Return (x, y) of the center of cell containing provided text 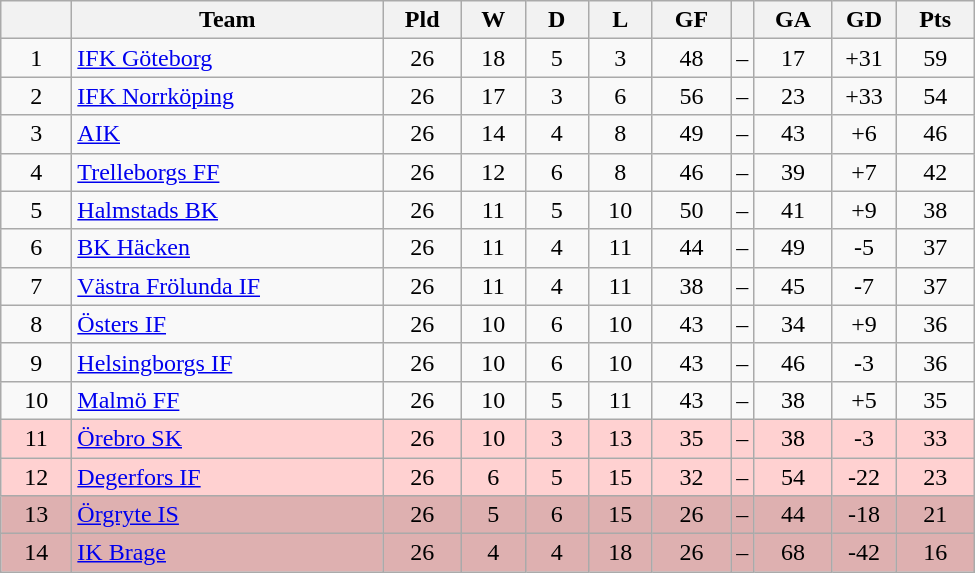
59 (936, 58)
Pts (936, 20)
41 (794, 210)
GA (794, 20)
GF (692, 20)
45 (794, 286)
50 (692, 210)
9 (36, 362)
+31 (864, 58)
-7 (864, 286)
Trelleborgs FF (228, 172)
+7 (864, 172)
+6 (864, 134)
-5 (864, 248)
-18 (864, 515)
AIK (228, 134)
Örebro SK (228, 438)
21 (936, 515)
56 (692, 96)
IK Brage (228, 553)
L (621, 20)
34 (794, 324)
GD (864, 20)
33 (936, 438)
+5 (864, 400)
-42 (864, 553)
W (493, 20)
D (557, 20)
BK Häcken (228, 248)
-22 (864, 477)
Helsingborgs IF (228, 362)
32 (692, 477)
39 (794, 172)
42 (936, 172)
Östers IF (228, 324)
Malmö FF (228, 400)
1 (36, 58)
IFK Göteborg (228, 58)
IFK Norrköping (228, 96)
Degerfors IF (228, 477)
Örgryte IS (228, 515)
Pld (422, 20)
16 (936, 553)
7 (36, 286)
Halmstads BK (228, 210)
+33 (864, 96)
Västra Frölunda IF (228, 286)
48 (692, 58)
2 (36, 96)
Team (228, 20)
68 (794, 553)
